Return [X, Y] of the center of cell containing provided text 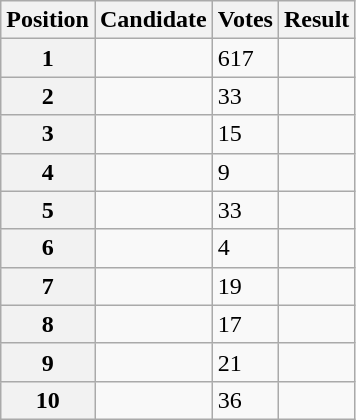
7 [48, 286]
Result [316, 20]
617 [245, 58]
3 [48, 134]
8 [48, 324]
17 [245, 324]
19 [245, 286]
Votes [245, 20]
10 [48, 400]
Position [48, 20]
Candidate [153, 20]
1 [48, 58]
6 [48, 248]
15 [245, 134]
36 [245, 400]
2 [48, 96]
21 [245, 362]
5 [48, 210]
